Detect which cell encompasses the target text, then output its [x, y] center coordinate. 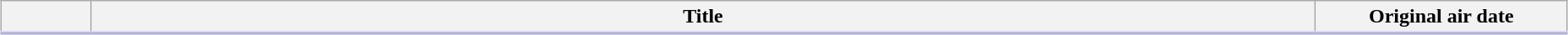
Title [703, 17]
Original air date [1441, 17]
